From the cell containing the given text, extract its center point as (x, y) coordinate. 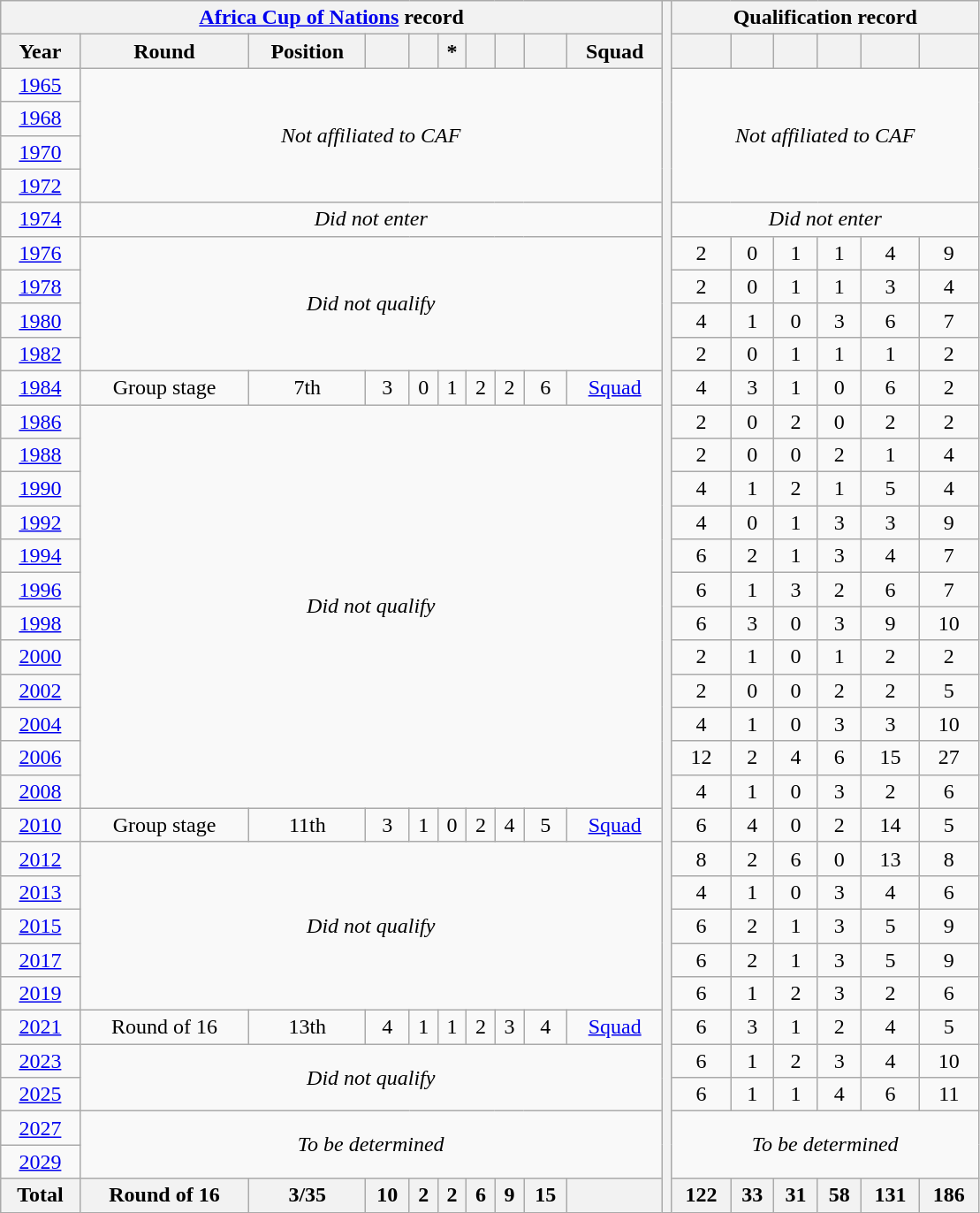
2025 (41, 1095)
1976 (41, 253)
1996 (41, 590)
1992 (41, 523)
* (452, 51)
Year (41, 51)
2029 (41, 1162)
12 (701, 758)
2021 (41, 1027)
13th (308, 1027)
33 (753, 1195)
2017 (41, 959)
11 (949, 1095)
1990 (41, 489)
58 (839, 1195)
1965 (41, 85)
2006 (41, 758)
1972 (41, 186)
1970 (41, 152)
1968 (41, 118)
2012 (41, 858)
2000 (41, 657)
1984 (41, 387)
1998 (41, 623)
Total (41, 1195)
Position (308, 51)
2004 (41, 724)
3/35 (308, 1195)
1988 (41, 455)
31 (795, 1195)
2002 (41, 690)
14 (891, 825)
1974 (41, 219)
1978 (41, 286)
2023 (41, 1061)
27 (949, 758)
122 (701, 1195)
2019 (41, 994)
1980 (41, 320)
131 (891, 1195)
2008 (41, 791)
Round (164, 51)
Africa Cup of Nations record (332, 18)
Qualification record (825, 18)
2015 (41, 926)
2010 (41, 825)
13 (891, 858)
1994 (41, 556)
2027 (41, 1128)
1982 (41, 354)
7th (308, 387)
2013 (41, 892)
1986 (41, 422)
11th (308, 825)
186 (949, 1195)
